Return the (x, y) coordinate for the center point of the cell that contains the specified text.  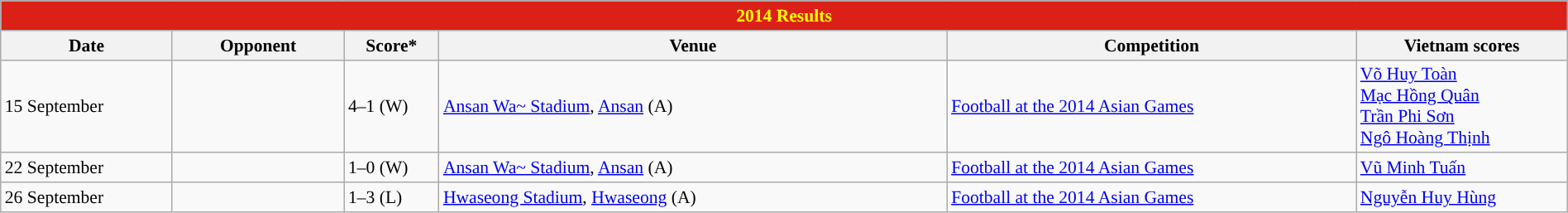
Competition (1151, 46)
Nguyễn Huy Hùng (1462, 197)
Vietnam scores (1462, 46)
Venue (693, 46)
Opponent (258, 46)
Võ Huy Toàn Mạc Hồng Quân Trần Phi Sơn Ngô Hoàng Thịnh (1462, 106)
1–3 (L) (392, 197)
Hwaseong Stadium, Hwaseong (A) (693, 197)
15 September (87, 106)
Vũ Minh Tuấn (1462, 168)
4–1 (W) (392, 106)
2014 Results (784, 16)
1–0 (W) (392, 168)
22 September (87, 168)
Date (87, 46)
Score* (392, 46)
26 September (87, 197)
